Return the [X, Y] coordinate for the center point of the cell that contains the specified text.  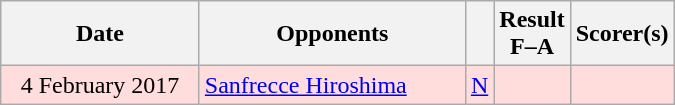
N [479, 85]
Scorer(s) [622, 34]
Date [100, 34]
4 February 2017 [100, 85]
Sanfrecce Hiroshima [332, 85]
ResultF–A [532, 34]
Opponents [332, 34]
